Identify which cell holds the provided text, then report its (x, y) central coordinate. 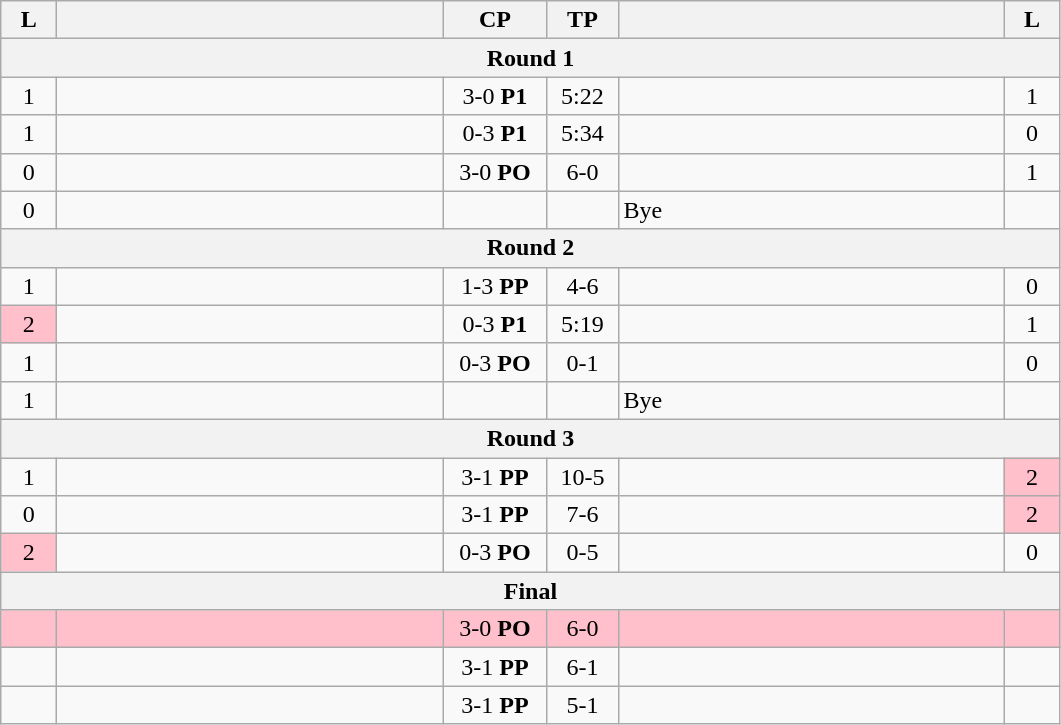
Round 1 (530, 58)
TP (582, 20)
10-5 (582, 477)
1-3 PP (495, 286)
3-0 P1 (495, 96)
5:19 (582, 324)
7-6 (582, 515)
5:22 (582, 96)
Round 2 (530, 248)
5:34 (582, 134)
0-1 (582, 362)
0-5 (582, 553)
Round 3 (530, 438)
Final (530, 591)
4-6 (582, 286)
CP (495, 20)
6-1 (582, 667)
5-1 (582, 705)
